Return the (x, y) coordinate for the center point of the cell that contains the specified text.  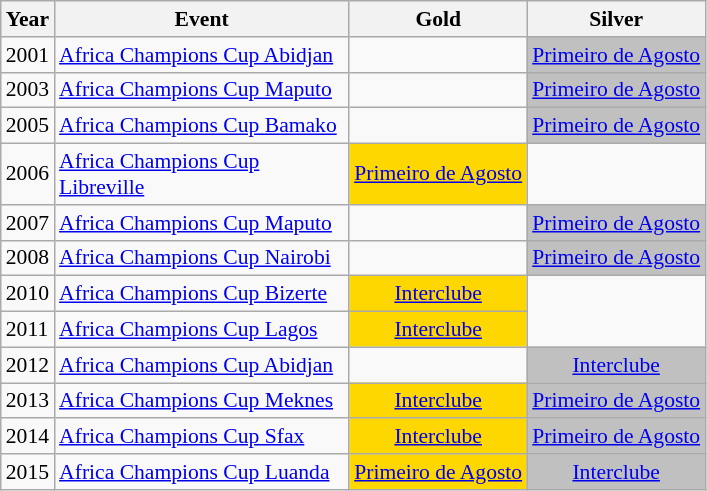
2007 (28, 223)
Africa Champions Cup Libreville (202, 174)
Africa Champions Cup Bizerte (202, 294)
Africa Champions Cup Sfax (202, 437)
2001 (28, 55)
Africa Champions Cup Nairobi (202, 258)
Africa Champions Cup Luanda (202, 472)
Silver (616, 19)
2010 (28, 294)
2005 (28, 126)
2012 (28, 365)
2015 (28, 472)
2013 (28, 401)
Gold (438, 19)
Event (202, 19)
Africa Champions Cup Lagos (202, 330)
Africa Champions Cup Meknes (202, 401)
2006 (28, 174)
2011 (28, 330)
2014 (28, 437)
2008 (28, 258)
2003 (28, 90)
Year (28, 19)
Africa Champions Cup Bamako (202, 126)
